Pinpoint the cell where the given text exists, returning its [X, Y] midpoint coordinate. 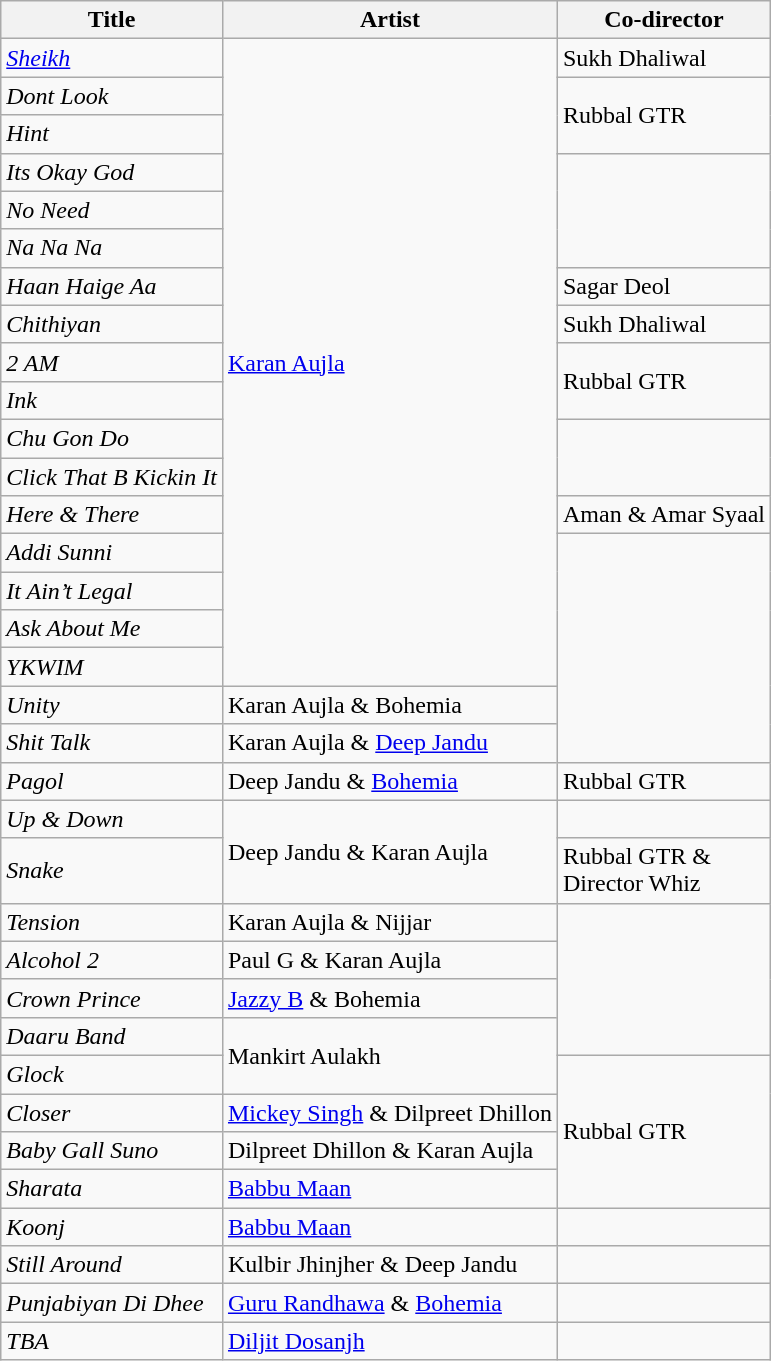
Diljit Dosanjh [390, 1341]
TBA [112, 1341]
Na Na Na [112, 248]
Still Around [112, 1265]
Ask About Me [112, 629]
Chu Gon Do [112, 438]
Daaru Band [112, 1036]
2 AM [112, 362]
Crown Prince [112, 998]
Shit Talk [112, 743]
Co-director [664, 20]
Karan Aujla & Bohemia [390, 705]
Paul G & Karan Aujla [390, 960]
Here & There [112, 515]
Karan Aujla & Deep Jandu [390, 743]
Click That B Kickin It [112, 477]
Mankirt Aulakh [390, 1055]
Alcohol 2 [112, 960]
Haan Haige Aa [112, 286]
Mickey Singh & Dilpreet Dhillon [390, 1113]
Sagar Deol [664, 286]
Dont Look [112, 96]
Aman & Amar Syaal [664, 515]
Karan Aujla & Nijjar [390, 922]
Snake [112, 870]
Guru Randhawa & Bohemia [390, 1303]
Artist [390, 20]
Tension [112, 922]
Punjabiyan Di Dhee [112, 1303]
Baby Gall Suno [112, 1151]
Up & Down [112, 819]
Addi Sunni [112, 553]
No Need [112, 210]
Dilpreet Dhillon & Karan Aujla [390, 1151]
YKWIM [112, 667]
Ink [112, 400]
Sheikh [112, 58]
Koonj [112, 1227]
Closer [112, 1113]
Karan Aujla [390, 362]
Deep Jandu & Karan Aujla [390, 852]
Deep Jandu & Bohemia [390, 781]
Its Okay God [112, 172]
Title [112, 20]
Chithiyan [112, 324]
Pagol [112, 781]
Hint [112, 134]
Rubbal GTR &Director Whiz [664, 870]
Sharata [112, 1189]
Glock [112, 1074]
Jazzy B & Bohemia [390, 998]
Unity [112, 705]
Kulbir Jhinjher & Deep Jandu [390, 1265]
It Ain’t Legal [112, 591]
